From the cell containing the given text, extract its center point as (x, y) coordinate. 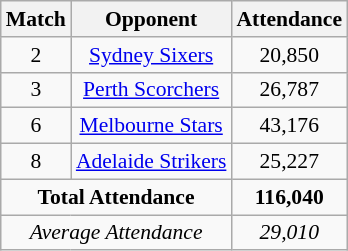
2 (36, 55)
Match (36, 19)
116,040 (289, 197)
6 (36, 126)
43,176 (289, 126)
25,227 (289, 162)
Adelaide Strikers (152, 162)
26,787 (289, 90)
20,850 (289, 55)
Total Attendance (116, 197)
Opponent (152, 19)
Sydney Sixers (152, 55)
Perth Scorchers (152, 90)
Average Attendance (116, 233)
3 (36, 90)
8 (36, 162)
Melbourne Stars (152, 126)
Attendance (289, 19)
29,010 (289, 233)
